For the text-containing cell, return its midpoint in [x, y] coordinate format. 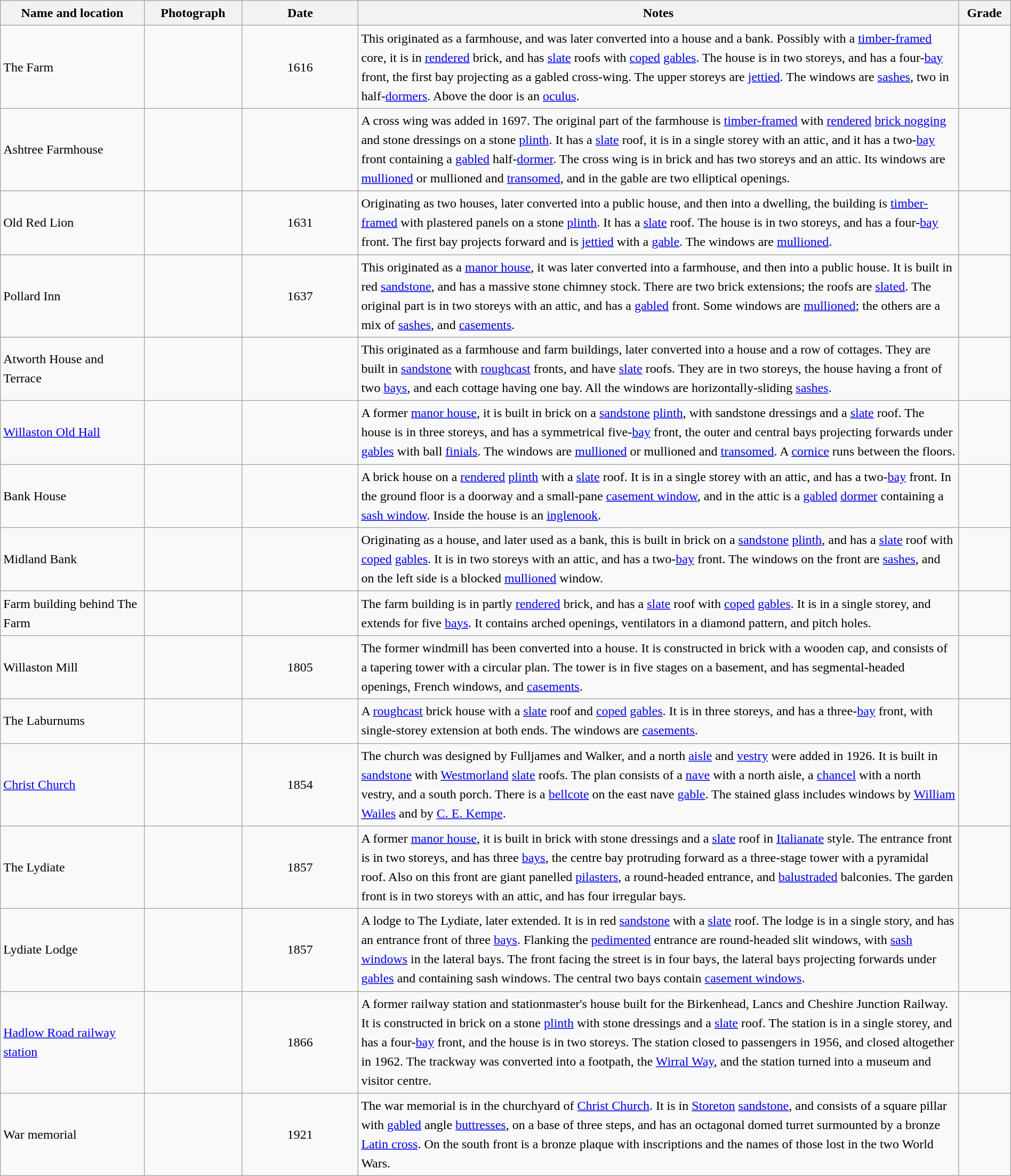
Midland Bank [73, 559]
Willaston Mill [73, 667]
Notes [658, 13]
War memorial [73, 1135]
Pollard Inn [73, 295]
1805 [300, 667]
Name and location [73, 13]
The Farm [73, 67]
Willaston Old Hall [73, 432]
The Lydiate [73, 867]
1866 [300, 1042]
Atworth House and Terrace [73, 369]
Hadlow Road railway station [73, 1042]
1631 [300, 223]
Grade [984, 13]
Date [300, 13]
Photograph [193, 13]
1637 [300, 295]
1616 [300, 67]
The Laburnums [73, 721]
Lydiate Lodge [73, 950]
1854 [300, 785]
Old Red Lion [73, 223]
Bank House [73, 496]
Christ Church [73, 785]
Ashtree Farmhouse [73, 149]
1921 [300, 1135]
Farm building behind The Farm [73, 613]
